Identify which cell holds the provided text, then report its (x, y) central coordinate. 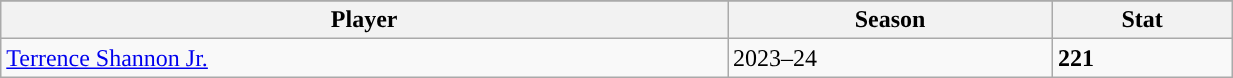
Terrence Shannon Jr. (364, 58)
Season (890, 20)
Player (364, 20)
221 (1142, 58)
Stat (1142, 20)
2023–24 (890, 58)
